Locate the cell with the specified text and output its [x, y] center coordinate. 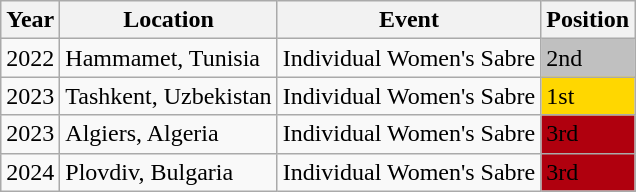
Plovdiv, Bulgaria [168, 172]
Algiers, Algeria [168, 134]
2nd [588, 58]
2024 [30, 172]
2022 [30, 58]
Year [30, 20]
Position [588, 20]
Event [409, 20]
1st [588, 96]
Tashkent, Uzbekistan [168, 96]
Hammamet, Tunisia [168, 58]
Location [168, 20]
